Find where the given text appears and provide that cell's center as [X, Y] coordinate. 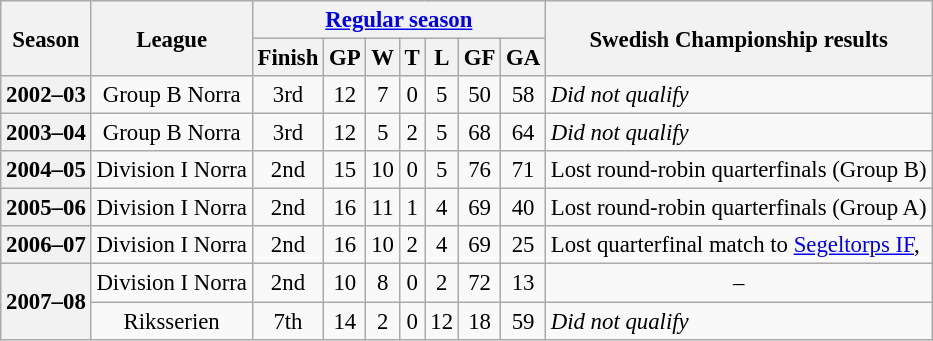
GA [524, 58]
W [382, 58]
2004–05 [46, 170]
72 [479, 283]
2006–07 [46, 245]
58 [524, 95]
18 [479, 321]
64 [524, 133]
7 [382, 95]
76 [479, 170]
GP [345, 58]
Finish [288, 58]
Regular season [398, 20]
13 [524, 283]
1 [412, 208]
GF [479, 58]
L [442, 58]
– [738, 283]
Lost round-robin quarterfinals (Group B) [738, 170]
Season [46, 38]
71 [524, 170]
2005–06 [46, 208]
68 [479, 133]
14 [345, 321]
50 [479, 95]
2007–08 [46, 302]
T [412, 58]
Lost quarterfinal match to Segeltorps IF, [738, 245]
40 [524, 208]
2002–03 [46, 95]
11 [382, 208]
League [172, 38]
25 [524, 245]
Lost round-robin quarterfinals (Group A) [738, 208]
2003–04 [46, 133]
15 [345, 170]
Swedish Championship results [738, 38]
59 [524, 321]
8 [382, 283]
Riksserien [172, 321]
7th [288, 321]
